For the text-containing cell, return its midpoint in [x, y] coordinate format. 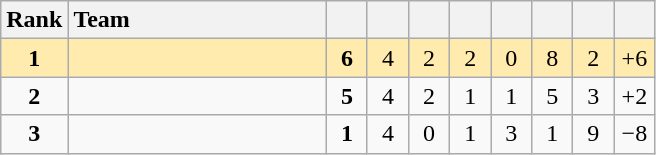
6 [346, 58]
Team [198, 20]
+6 [634, 58]
9 [594, 134]
+2 [634, 96]
−8 [634, 134]
8 [552, 58]
Rank [34, 20]
